Search for the cell housing the specified text and yield its (X, Y) center coordinate. 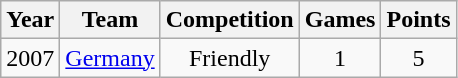
Team (110, 20)
Friendly (230, 58)
Competition (230, 20)
5 (418, 58)
1 (340, 58)
Points (418, 20)
Games (340, 20)
2007 (30, 58)
Year (30, 20)
Germany (110, 58)
